For the text-containing cell, return its midpoint in (x, y) coordinate format. 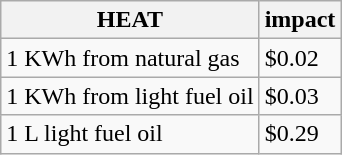
impact (300, 20)
$0.03 (300, 96)
1 L light fuel oil (130, 134)
$0.29 (300, 134)
1 KWh from natural gas (130, 58)
$0.02 (300, 58)
1 KWh from light fuel oil (130, 96)
HEAT (130, 20)
